Return the (X, Y) coordinate for the center point of the cell that contains the specified text.  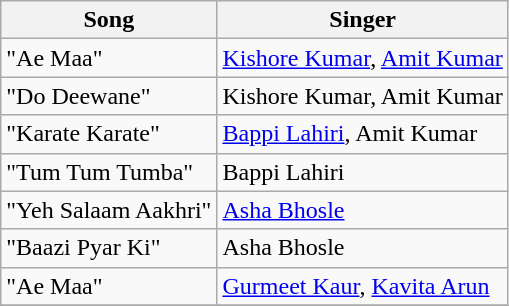
Bappi Lahiri, Amit Kumar (362, 134)
Song (109, 20)
"Tum Tum Tumba" (109, 172)
"Karate Karate" (109, 134)
Bappi Lahiri (362, 172)
"Yeh Salaam Aakhri" (109, 210)
"Do Deewane" (109, 96)
Gurmeet Kaur, Kavita Arun (362, 286)
"Baazi Pyar Ki" (109, 248)
Singer (362, 20)
